Scan for the cell matching the given text and deliver its (x, y) coordinate at center. 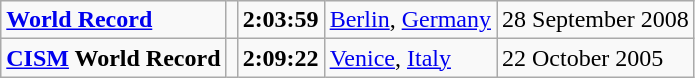
Venice, Italy (410, 58)
CISM World Record (114, 58)
World Record (114, 20)
Berlin, Germany (410, 20)
22 October 2005 (595, 58)
28 September 2008 (595, 20)
2:03:59 (280, 20)
2:09:22 (280, 58)
